Detect which cell encompasses the target text, then output its (X, Y) center coordinate. 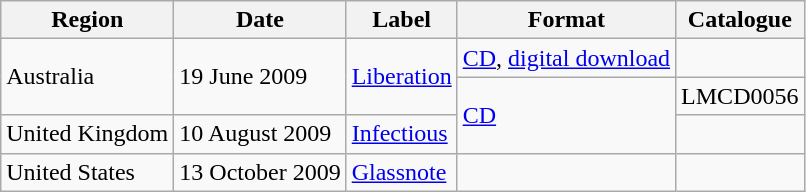
United Kingdom (88, 134)
Australia (88, 77)
Infectious (402, 134)
CD, digital download (566, 58)
LMCD0056 (740, 96)
United States (88, 172)
Catalogue (740, 20)
10 August 2009 (260, 134)
Format (566, 20)
Glassnote (402, 172)
CD (566, 115)
Region (88, 20)
19 June 2009 (260, 77)
Label (402, 20)
Liberation (402, 77)
Date (260, 20)
13 October 2009 (260, 172)
